Return the (X, Y) coordinate for the center point of the cell that contains the specified text.  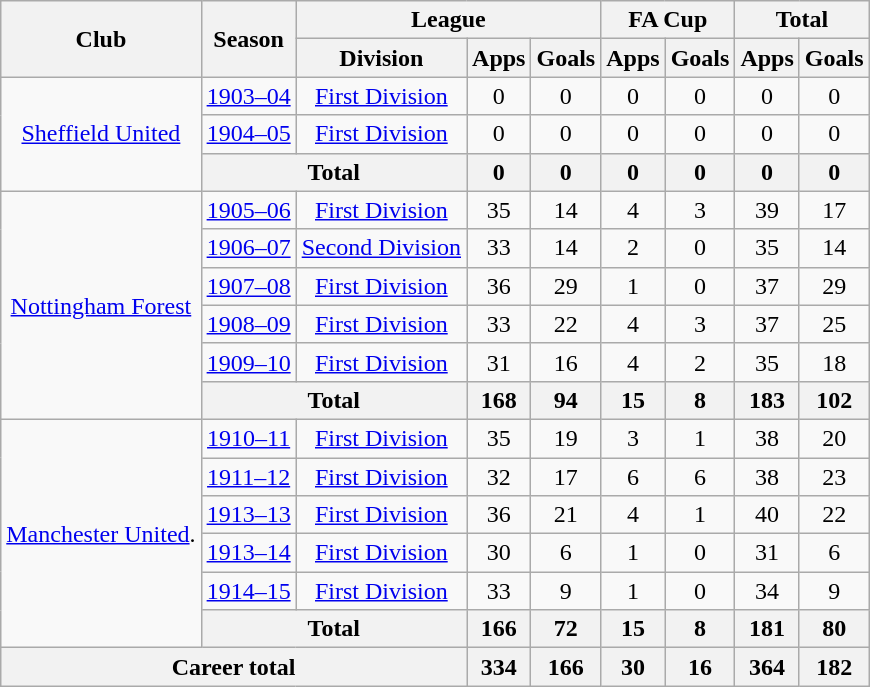
Career total (234, 667)
1911–12 (248, 477)
Season (248, 39)
94 (566, 400)
1905–06 (248, 210)
Manchester United. (101, 533)
168 (499, 400)
19 (566, 438)
1913–14 (248, 553)
Club (101, 39)
Sheffield United (101, 134)
FA Cup (668, 20)
80 (834, 629)
League (448, 20)
72 (566, 629)
25 (834, 324)
Second Division (381, 248)
1908–09 (248, 324)
181 (767, 629)
20 (834, 438)
Division (381, 58)
1913–13 (248, 515)
1914–15 (248, 591)
1904–05 (248, 134)
1907–08 (248, 286)
1906–07 (248, 248)
32 (499, 477)
40 (767, 515)
183 (767, 400)
1903–04 (248, 96)
1909–10 (248, 362)
23 (834, 477)
334 (499, 667)
182 (834, 667)
21 (566, 515)
39 (767, 210)
102 (834, 400)
18 (834, 362)
364 (767, 667)
34 (767, 591)
1910–11 (248, 438)
Nottingham Forest (101, 305)
